Return the (x, y) coordinate for the center point of the cell that contains the specified text.  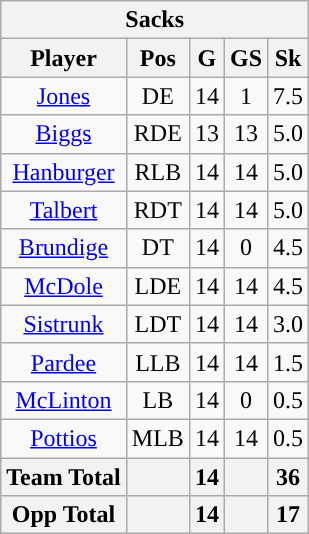
Talbert (64, 210)
DE (158, 96)
McDole (64, 286)
36 (288, 477)
Team Total (64, 477)
1 (246, 96)
1.5 (288, 362)
Sistrunk (64, 324)
RLB (158, 172)
RDT (158, 210)
Pardee (64, 362)
GS (246, 58)
McLinton (64, 400)
RDE (158, 134)
LDT (158, 324)
Pottios (64, 438)
Sk (288, 58)
Biggs (64, 134)
Player (64, 58)
Sacks (155, 20)
DT (158, 248)
LLB (158, 362)
Jones (64, 96)
LB (158, 400)
Pos (158, 58)
G (206, 58)
Opp Total (64, 515)
LDE (158, 286)
Hanburger (64, 172)
3.0 (288, 324)
MLB (158, 438)
Brundige (64, 248)
7.5 (288, 96)
17 (288, 515)
